Scan for the cell matching the given text and deliver its (x, y) coordinate at center. 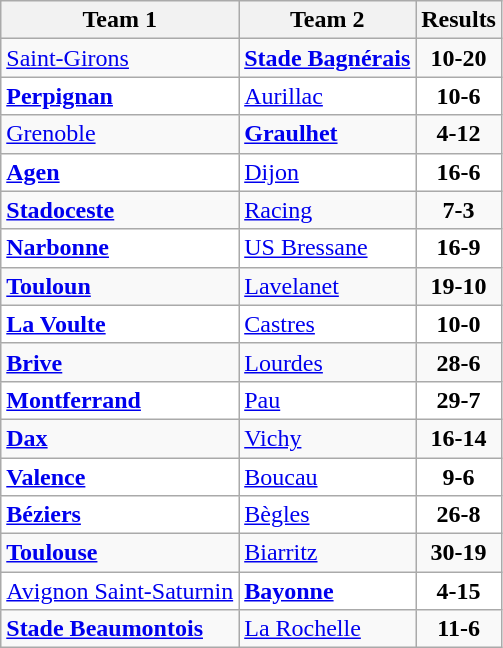
9-6 (459, 477)
Boucau (328, 477)
Castres (328, 324)
Dax (120, 438)
16-14 (459, 438)
Vichy (328, 438)
Lourdes (328, 362)
Béziers (120, 515)
29-7 (459, 400)
19-10 (459, 286)
Stade Beaumontois (120, 629)
Avignon Saint-Saturnin (120, 591)
Team 2 (328, 20)
Lavelanet (328, 286)
Aurillac (328, 96)
Saint-Girons (120, 58)
Agen (120, 172)
La Rochelle (328, 629)
Bayonne (328, 591)
16-9 (459, 248)
Valence (120, 477)
28-6 (459, 362)
US Bressane (328, 248)
10-0 (459, 324)
10-20 (459, 58)
Perpignan (120, 96)
11-6 (459, 629)
Touloun (120, 286)
30-19 (459, 553)
Biarritz (328, 553)
10-6 (459, 96)
7-3 (459, 210)
Pau (328, 400)
Grenoble (120, 134)
Racing (328, 210)
4-15 (459, 591)
Bègles (328, 515)
16-6 (459, 172)
Montferrand (120, 400)
Graulhet (328, 134)
26-8 (459, 515)
Narbonne (120, 248)
Results (459, 20)
Stadoceste (120, 210)
4-12 (459, 134)
Brive (120, 362)
Dijon (328, 172)
La Voulte (120, 324)
Toulouse (120, 553)
Team 1 (120, 20)
Stade Bagnérais (328, 58)
